Extract the [X, Y] coordinate from the center of the cell holding the provided text.  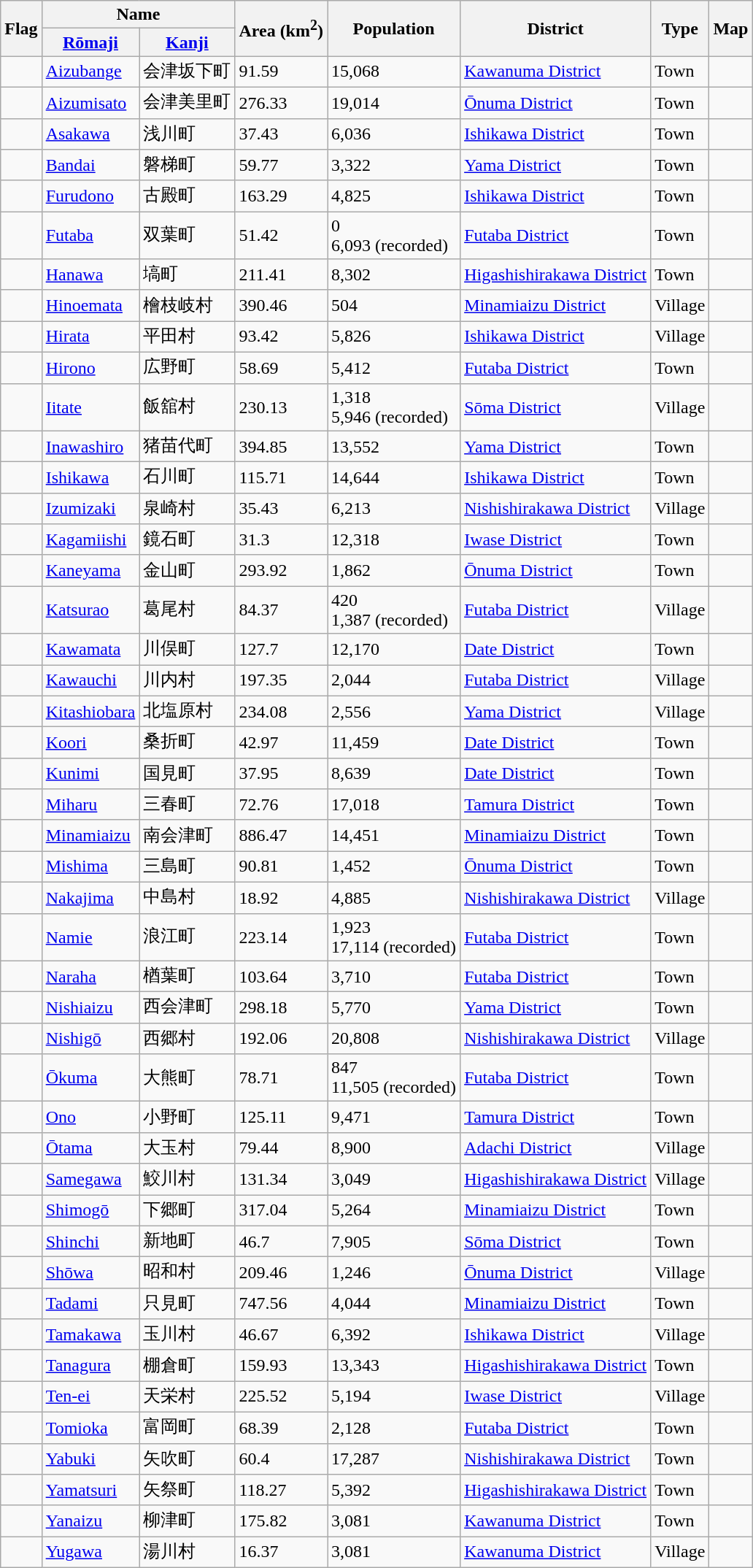
Asakawa [90, 134]
楢葉町 [187, 977]
18.92 [282, 898]
131.34 [282, 1180]
5,264 [393, 1210]
Minamiaizu [90, 835]
会津美里町 [187, 102]
6,392 [393, 1334]
磐梯町 [187, 165]
浅川町 [187, 134]
葛尾村 [187, 610]
91.59 [282, 72]
Flag [21, 28]
747.56 [282, 1304]
Kaneyama [90, 571]
84.37 [282, 610]
13,343 [393, 1365]
南会津町 [187, 835]
2,556 [393, 711]
鮫川村 [187, 1180]
Aizubange [90, 72]
4,044 [393, 1304]
163.29 [282, 196]
矢吹町 [187, 1459]
金山町 [187, 571]
42.97 [282, 743]
Furudono [90, 196]
13,552 [393, 447]
37.43 [282, 134]
Rōmaji [90, 42]
127.7 [282, 650]
Hanawa [90, 274]
国見町 [187, 774]
06,093 (recorded) [393, 235]
3,710 [393, 977]
Bandai [90, 165]
51.42 [282, 235]
15,068 [393, 72]
1,3185,946 (recorded) [393, 407]
293.92 [282, 571]
5,826 [393, 337]
19,014 [393, 102]
古殿町 [187, 196]
46.7 [282, 1241]
三島町 [187, 867]
9,471 [393, 1117]
7,905 [393, 1241]
1,862 [393, 571]
211.41 [282, 274]
三春町 [187, 804]
Yamatsuri [90, 1491]
棚倉町 [187, 1365]
Mishima [90, 867]
Hirono [90, 368]
富岡町 [187, 1428]
Kawamata [90, 650]
8,302 [393, 274]
Ten-ei [90, 1397]
大熊町 [187, 1077]
Map [731, 28]
Tanagura [90, 1365]
小野町 [187, 1117]
矢祭町 [187, 1491]
90.81 [282, 867]
Shinchi [90, 1241]
886.47 [282, 835]
Adachi District [556, 1148]
川俣町 [187, 650]
昭和村 [187, 1273]
225.52 [282, 1397]
Namie [90, 937]
115.71 [282, 477]
11,459 [393, 743]
125.11 [282, 1117]
504 [393, 305]
Kunimi [90, 774]
Ono [90, 1117]
Type [680, 28]
Name [139, 15]
Kanji [187, 42]
2,044 [393, 680]
新地町 [187, 1241]
4,825 [393, 196]
59.77 [282, 165]
14,451 [393, 835]
浪江町 [187, 937]
泉崎村 [187, 508]
Area (km2) [282, 28]
8,639 [393, 774]
Futaba [90, 235]
223.14 [282, 937]
西会津町 [187, 1007]
Tamakawa [90, 1334]
Yanaizu [90, 1521]
58.69 [282, 368]
只見町 [187, 1304]
Population [393, 28]
猪苗代町 [187, 447]
平田村 [187, 337]
197.35 [282, 680]
Miharu [90, 804]
Hinoemata [90, 305]
西郷村 [187, 1038]
5,412 [393, 368]
6,213 [393, 508]
390.46 [282, 305]
68.39 [282, 1428]
Naraha [90, 977]
Nishigō [90, 1038]
1,92317,114 (recorded) [393, 937]
Kagamiishi [90, 540]
1,452 [393, 867]
Shōwa [90, 1273]
Ōkuma [90, 1077]
317.04 [282, 1210]
Katsurao [90, 610]
31.3 [282, 540]
394.85 [282, 447]
広野町 [187, 368]
2,128 [393, 1428]
石川町 [187, 477]
79.44 [282, 1148]
5,770 [393, 1007]
Inawashiro [90, 447]
276.33 [282, 102]
175.82 [282, 1521]
Ōtama [90, 1148]
湯川村 [187, 1552]
大玉村 [187, 1148]
Izumizaki [90, 508]
14,644 [393, 477]
Hirata [90, 337]
17,287 [393, 1459]
192.06 [282, 1038]
84711,505 (recorded) [393, 1077]
93.42 [282, 337]
北塩原村 [187, 711]
柳津町 [187, 1521]
17,018 [393, 804]
298.18 [282, 1007]
Aizumisato [90, 102]
118.27 [282, 1491]
Kitashiobara [90, 711]
103.64 [282, 977]
20,808 [393, 1038]
78.71 [282, 1077]
234.08 [282, 711]
District [556, 28]
双葉町 [187, 235]
72.76 [282, 804]
209.46 [282, 1273]
Yabuki [90, 1459]
5,194 [393, 1397]
Nakajima [90, 898]
159.93 [282, 1365]
60.4 [282, 1459]
Kawauchi [90, 680]
5,392 [393, 1491]
檜枝岐村 [187, 305]
Yugawa [90, 1552]
Nishiaizu [90, 1007]
4201,387 (recorded) [393, 610]
3,322 [393, 165]
下郷町 [187, 1210]
Koori [90, 743]
12,318 [393, 540]
4,885 [393, 898]
桑折町 [187, 743]
8,900 [393, 1148]
16.37 [282, 1552]
鏡石町 [187, 540]
230.13 [282, 407]
46.67 [282, 1334]
玉川村 [187, 1334]
Shimogō [90, 1210]
12,170 [393, 650]
Ishikawa [90, 477]
6,036 [393, 134]
35.43 [282, 508]
1,246 [393, 1273]
中島村 [187, 898]
37.95 [282, 774]
天栄村 [187, 1397]
川内村 [187, 680]
Iitate [90, 407]
Tomioka [90, 1428]
3,049 [393, 1180]
Samegawa [90, 1180]
塙町 [187, 274]
会津坂下町 [187, 72]
Tadami [90, 1304]
飯舘村 [187, 407]
